For the text-containing cell, return its midpoint in [x, y] coordinate format. 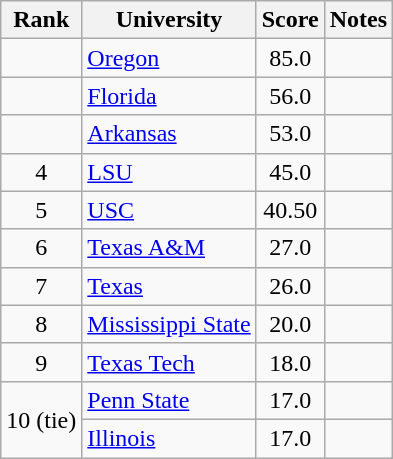
Notes [358, 20]
85.0 [290, 58]
Penn State [169, 400]
10 (tie) [42, 419]
Texas A&M [169, 248]
USC [169, 210]
40.50 [290, 210]
University [169, 20]
8 [42, 324]
20.0 [290, 324]
Score [290, 20]
LSU [169, 172]
Illinois [169, 438]
18.0 [290, 362]
Florida [169, 96]
53.0 [290, 134]
6 [42, 248]
Texas Tech [169, 362]
9 [42, 362]
27.0 [290, 248]
Arkansas [169, 134]
4 [42, 172]
Rank [42, 20]
26.0 [290, 286]
7 [42, 286]
56.0 [290, 96]
45.0 [290, 172]
Oregon [169, 58]
Mississippi State [169, 324]
Texas [169, 286]
5 [42, 210]
